Output the [x, y] coordinate of the center of the cell containing the given text.  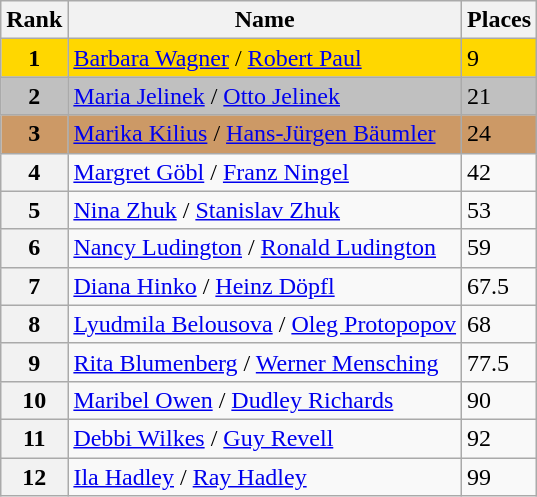
Name [265, 20]
10 [34, 400]
Ila Hadley / Ray Hadley [265, 477]
11 [34, 438]
5 [34, 210]
77.5 [500, 362]
Marika Kilius / Hans-Jürgen Bäumler [265, 134]
12 [34, 477]
3 [34, 134]
Debbi Wilkes / Guy Revell [265, 438]
92 [500, 438]
6 [34, 248]
Maria Jelinek / Otto Jelinek [265, 96]
Places [500, 20]
1 [34, 58]
Margret Göbl / Franz Ningel [265, 172]
59 [500, 248]
2 [34, 96]
Barbara Wagner / Robert Paul [265, 58]
Nina Zhuk / Stanislav Zhuk [265, 210]
68 [500, 324]
90 [500, 400]
67.5 [500, 286]
Nancy Ludington / Ronald Ludington [265, 248]
42 [500, 172]
53 [500, 210]
21 [500, 96]
Rita Blumenberg / Werner Mensching [265, 362]
Rank [34, 20]
24 [500, 134]
Diana Hinko / Heinz Döpfl [265, 286]
Lyudmila Belousova / Oleg Protopopov [265, 324]
4 [34, 172]
Maribel Owen / Dudley Richards [265, 400]
8 [34, 324]
7 [34, 286]
99 [500, 477]
